Scan for the cell matching the given text and deliver its (X, Y) coordinate at center. 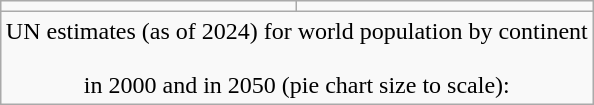
UN estimates (as of 2024) for world population by continentin 2000 and in 2050 (pie chart size to scale): (296, 58)
